Locate the cell with the specified text and output its [X, Y] center coordinate. 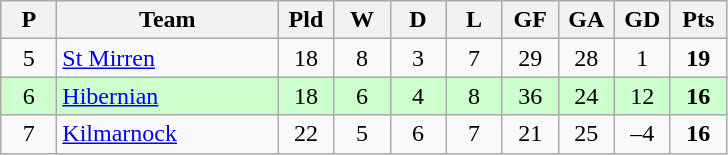
29 [530, 58]
–4 [642, 134]
3 [418, 58]
St Mirren [168, 58]
GF [530, 20]
Pld [306, 20]
36 [530, 96]
Pts [698, 20]
24 [586, 96]
D [418, 20]
1 [642, 58]
Team [168, 20]
Hibernian [168, 96]
GD [642, 20]
22 [306, 134]
GA [586, 20]
19 [698, 58]
L [474, 20]
4 [418, 96]
25 [586, 134]
Kilmarnock [168, 134]
28 [586, 58]
21 [530, 134]
P [29, 20]
12 [642, 96]
W [362, 20]
